Scan for the cell matching the given text and deliver its [x, y] coordinate at center. 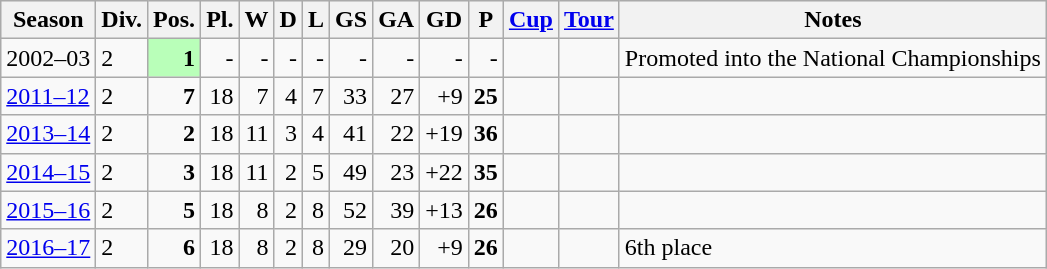
25 [486, 96]
L [316, 20]
6th place [832, 248]
1 [174, 58]
29 [352, 248]
2016–17 [48, 248]
27 [396, 96]
Pos. [174, 20]
39 [396, 210]
41 [352, 134]
2015–16 [48, 210]
GD [444, 20]
Div. [122, 20]
20 [396, 248]
2013–14 [48, 134]
52 [352, 210]
23 [396, 172]
2014–15 [48, 172]
+13 [444, 210]
D [288, 20]
2002–03 [48, 58]
6 [174, 248]
49 [352, 172]
Cup [530, 20]
Season [48, 20]
+19 [444, 134]
+22 [444, 172]
Pl. [220, 20]
P [486, 20]
GS [352, 20]
22 [396, 134]
35 [486, 172]
W [256, 20]
Tour [588, 20]
36 [486, 134]
2011–12 [48, 96]
33 [352, 96]
Notes [832, 20]
Promoted into the National Championships [832, 58]
GA [396, 20]
